Extract the (x, y) coordinate from the center of the cell holding the provided text.  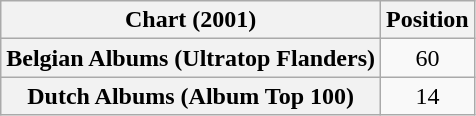
Dutch Albums (Album Top 100) (191, 96)
Belgian Albums (Ultratop Flanders) (191, 58)
Chart (2001) (191, 20)
Position (428, 20)
60 (428, 58)
14 (428, 96)
